Scan for the cell matching the given text and deliver its [X, Y] coordinate at center. 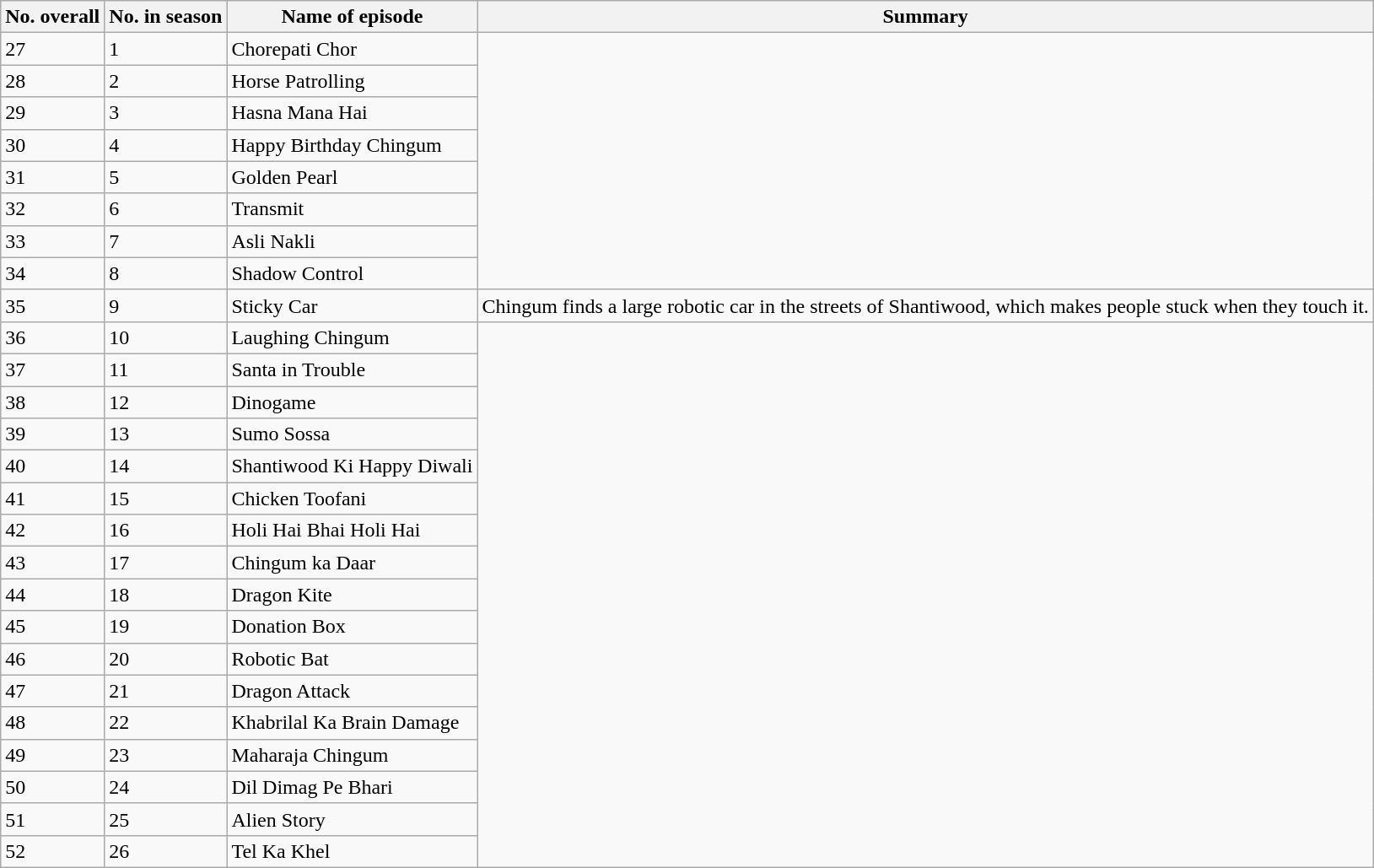
13 [165, 434]
1 [165, 49]
11 [165, 369]
50 [52, 787]
26 [165, 851]
21 [165, 691]
Horse Patrolling [353, 81]
36 [52, 337]
27 [52, 49]
28 [52, 81]
No. in season [165, 17]
9 [165, 305]
No. overall [52, 17]
Robotic Bat [353, 659]
52 [52, 851]
12 [165, 402]
33 [52, 241]
20 [165, 659]
35 [52, 305]
Hasna Mana Hai [353, 113]
15 [165, 499]
40 [52, 466]
37 [52, 369]
48 [52, 723]
Santa in Trouble [353, 369]
Golden Pearl [353, 177]
29 [52, 113]
43 [52, 563]
7 [165, 241]
Laughing Chingum [353, 337]
Donation Box [353, 627]
Alien Story [353, 819]
17 [165, 563]
45 [52, 627]
47 [52, 691]
22 [165, 723]
Summary [925, 17]
25 [165, 819]
Khabrilal Ka Brain Damage [353, 723]
4 [165, 145]
30 [52, 145]
Maharaja Chingum [353, 755]
5 [165, 177]
Transmit [353, 209]
41 [52, 499]
Dil Dimag Pe Bhari [353, 787]
39 [52, 434]
31 [52, 177]
19 [165, 627]
14 [165, 466]
10 [165, 337]
8 [165, 273]
Tel Ka Khel [353, 851]
6 [165, 209]
Chingum ka Daar [353, 563]
16 [165, 531]
18 [165, 595]
32 [52, 209]
Shantiwood Ki Happy Diwali [353, 466]
Happy Birthday Chingum [353, 145]
Dragon Kite [353, 595]
24 [165, 787]
34 [52, 273]
Sticky Car [353, 305]
23 [165, 755]
46 [52, 659]
51 [52, 819]
Holi Hai Bhai Holi Hai [353, 531]
2 [165, 81]
Dragon Attack [353, 691]
Chicken Toofani [353, 499]
49 [52, 755]
Chingum finds a large robotic car in the streets of Shantiwood, which makes people stuck when they touch it. [925, 305]
Sumo Sossa [353, 434]
38 [52, 402]
3 [165, 113]
42 [52, 531]
44 [52, 595]
Shadow Control [353, 273]
Chorepati Chor [353, 49]
Asli Nakli [353, 241]
Name of episode [353, 17]
Dinogame [353, 402]
